Search for the cell housing the specified text and yield its [X, Y] center coordinate. 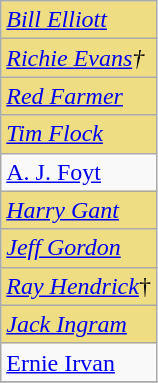
Harry Gant [79, 210]
Jeff Gordon [79, 248]
Jack Ingram [79, 324]
Ernie Irvan [79, 362]
Red Farmer [79, 96]
Tim Flock [79, 134]
Bill Elliott [79, 20]
Ray Hendrick† [79, 286]
A. J. Foyt [79, 172]
Richie Evans† [79, 58]
